From the cell containing the given text, extract its center point as (x, y) coordinate. 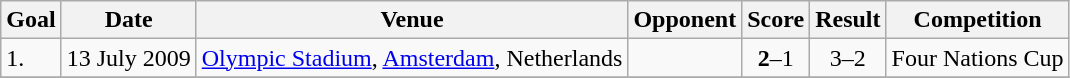
Competition (978, 20)
3–2 (848, 58)
Result (848, 20)
Goal (31, 20)
Date (128, 20)
13 July 2009 (128, 58)
Opponent (685, 20)
Venue (412, 20)
Score (776, 20)
1. (31, 58)
Four Nations Cup (978, 58)
2–1 (776, 58)
Olympic Stadium, Amsterdam, Netherlands (412, 58)
